For the text-containing cell, return its midpoint in [x, y] coordinate format. 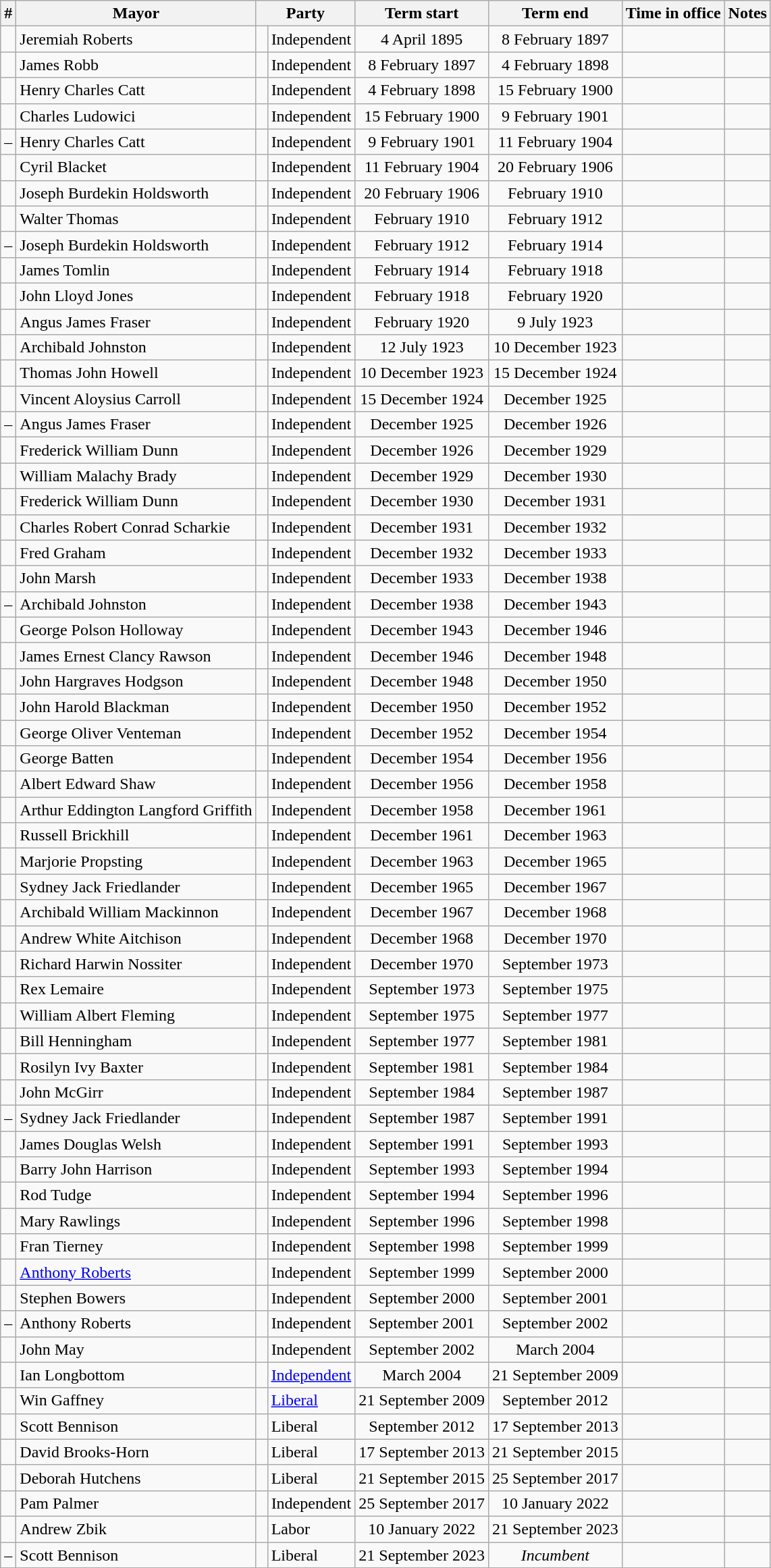
Albert Edward Shaw [136, 784]
Rosilyn Ivy Baxter [136, 1066]
Incumbent [555, 1555]
John Hargraves Hodgson [136, 681]
Fred Graham [136, 553]
Walter Thomas [136, 219]
Charles Ludowici [136, 116]
Deborah Hutchens [136, 1478]
Archibald William Mackinnon [136, 913]
Andrew Zbik [136, 1529]
John May [136, 1349]
James Tomlin [136, 270]
Rex Lemaire [136, 990]
Fran Tierney [136, 1247]
John Lloyd Jones [136, 296]
Barry John Harrison [136, 1170]
Cyril Blacket [136, 167]
Mayor [136, 13]
Jeremiah Roberts [136, 39]
James Robb [136, 65]
John Marsh [136, 578]
Vincent Aloysius Carroll [136, 399]
Party [305, 13]
John McGirr [136, 1092]
# [8, 13]
12 July 1923 [422, 348]
Bill Henningham [136, 1041]
William Albert Fleming [136, 1015]
Stephen Bowers [136, 1298]
4 April 1895 [422, 39]
Ian Longbottom [136, 1375]
David Brooks-Horn [136, 1452]
Term end [555, 13]
Win Gaffney [136, 1401]
Term start [422, 13]
George Oliver Venteman [136, 732]
Russell Brickhill [136, 836]
Labor [311, 1529]
Andrew White Aitchison [136, 938]
Time in office [673, 13]
Richard Harwin Nossiter [136, 964]
Charles Robert Conrad Scharkie [136, 527]
Mary Rawlings [136, 1221]
Thomas John Howell [136, 373]
William Malachy Brady [136, 476]
Marjorie Propsting [136, 861]
Notes [747, 13]
Rod Tudge [136, 1195]
James Douglas Welsh [136, 1144]
George Batten [136, 759]
Pam Palmer [136, 1503]
George Polson Holloway [136, 630]
Arthur Eddington Langford Griffith [136, 810]
James Ernest Clancy Rawson [136, 655]
9 July 1923 [555, 322]
John Harold Blackman [136, 707]
